Pinpoint the cell where the given text exists, returning its (x, y) midpoint coordinate. 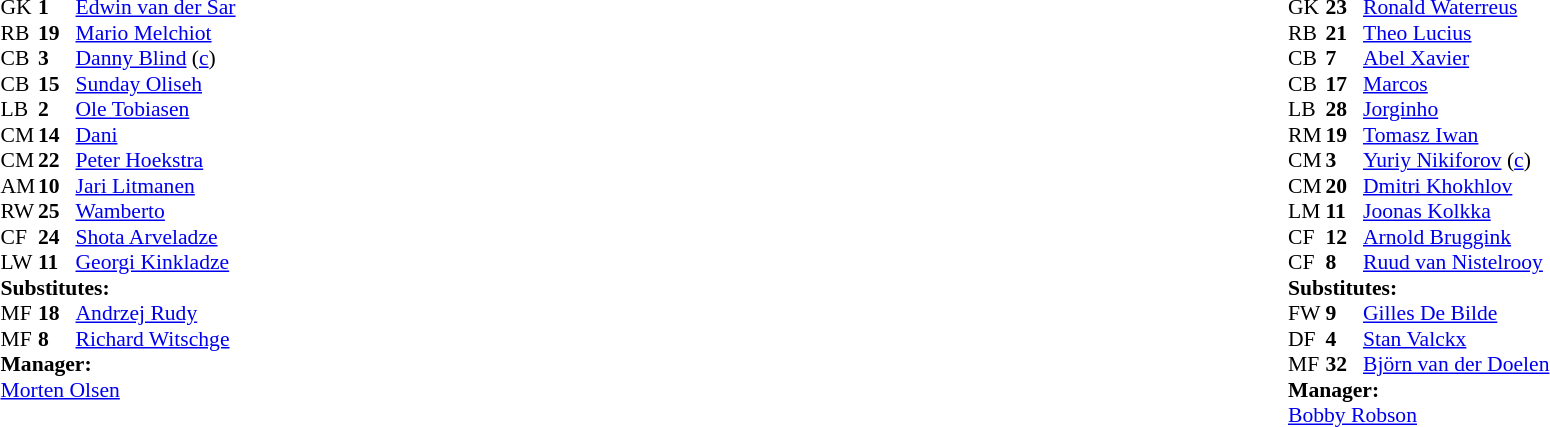
Tomasz Iwan (1456, 135)
21 (1345, 33)
9 (1345, 313)
Dmitri Khokhlov (1456, 186)
28 (1345, 109)
Andrzej Rudy (156, 313)
Björn van der Doelen (1456, 365)
20 (1345, 186)
Morten Olsen (118, 390)
Stan Valckx (1456, 339)
4 (1345, 339)
10 (57, 186)
Gilles De Bilde (1456, 313)
32 (1345, 365)
Wamberto (156, 211)
RM (1307, 135)
RW (19, 211)
FW (1307, 313)
Jari Litmanen (156, 186)
Richard Witschge (156, 339)
AM (19, 186)
Arnold Bruggink (1456, 237)
Yuriy Nikiforov (c) (1456, 161)
Shota Arveladze (156, 237)
17 (1345, 84)
Abel Xavier (1456, 59)
Danny Blind (c) (156, 59)
14 (57, 135)
2 (57, 109)
Sunday Oliseh (156, 84)
Mario Melchiot (156, 33)
15 (57, 84)
Jorginho (1456, 109)
Marcos (1456, 84)
25 (57, 211)
Joonas Kolkka (1456, 211)
LM (1307, 211)
7 (1345, 59)
24 (57, 237)
18 (57, 313)
Dani (156, 135)
Theo Lucius (1456, 33)
12 (1345, 237)
DF (1307, 339)
22 (57, 161)
Ruud van Nistelrooy (1456, 263)
Peter Hoekstra (156, 161)
LW (19, 263)
Ole Tobiasen (156, 109)
Georgi Kinkladze (156, 263)
